Find where the given text appears and provide that cell's center as (x, y) coordinate. 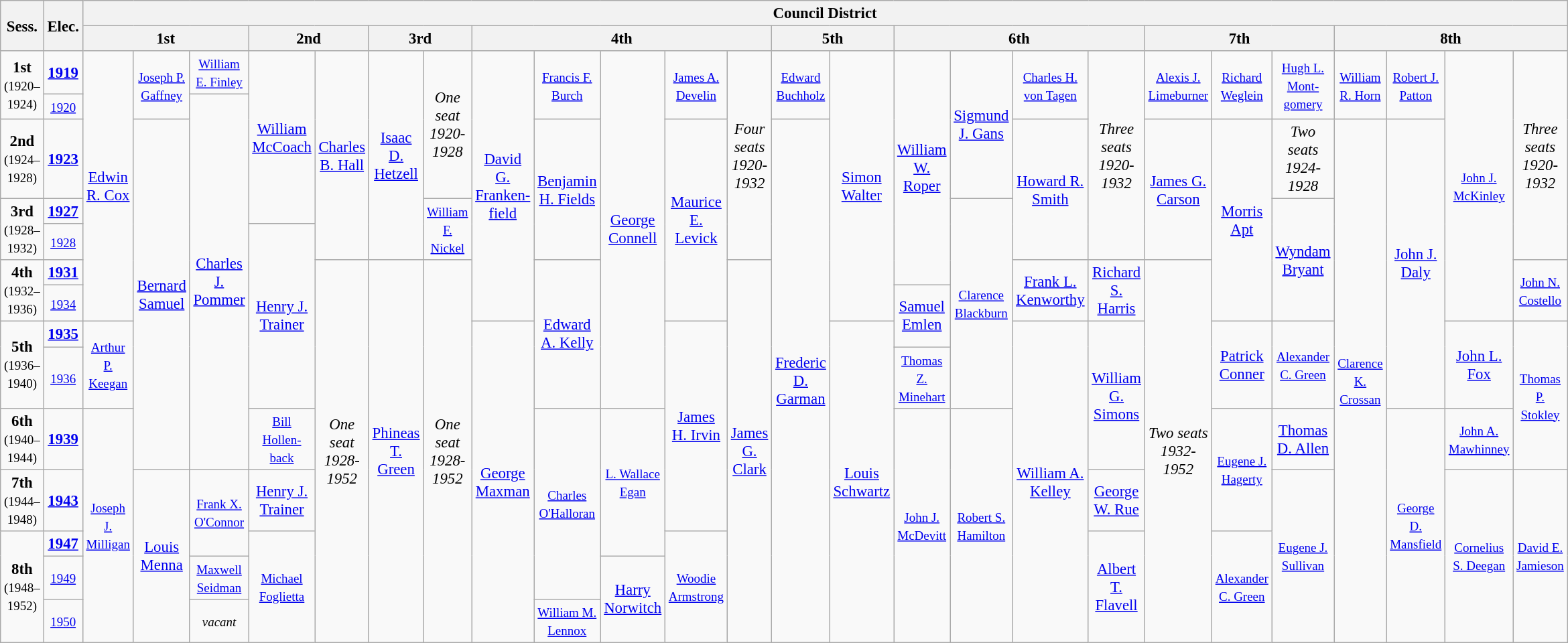
David G. Franken-field (503, 186)
Woodie Armstrong (697, 587)
George Connell (633, 229)
Harry Norwitch (633, 599)
David E. Jamieson (1540, 556)
Hugh L. Mont-gomery (1303, 85)
William F. Nickel (448, 230)
7th(1944–1948) (22, 500)
Frederic D. Garman (801, 380)
Patrick Conner (1242, 364)
Charles J. Pommer (219, 282)
6th(1940–1944) (22, 439)
Charles O'Halloran (567, 504)
Richard Weglein (1242, 85)
John L. Fox (1480, 364)
William R. Horn (1360, 85)
John J. Daly (1416, 264)
Michael Foglietta (281, 587)
Eugene J. Sullivan (1303, 556)
Bernard Samuel (161, 295)
Isaac D. Hetzell (395, 155)
William E. Finley (219, 72)
1st (166, 39)
Clarence K. Crossan (1360, 380)
Sess. (22, 25)
1936 (63, 378)
1931 (63, 273)
Four seats 1920-1932 (749, 155)
1928 (63, 242)
Alexis J. Limeburner (1178, 85)
Elec. (63, 25)
1919 (63, 72)
Wyndam Bryant (1303, 260)
William A. Kelley (1051, 482)
William McCoach (281, 137)
One seat 1920-1928 (448, 125)
1934 (63, 303)
Maurice E. Levick (697, 220)
Frank X. O'Connor (219, 513)
1935 (63, 334)
3rd (420, 39)
1950 (63, 622)
John N. Costello (1540, 291)
Clarence Blackburn (981, 303)
Sigmund J. Gans (981, 125)
Two seats 1932-1952 (1178, 451)
Phineas T. Green (395, 451)
Joseph J. Milligan (108, 525)
Robert J. Patton (1416, 85)
6th (1020, 39)
William G. Simons (1116, 395)
Louis Schwartz (862, 482)
2nd(1924–1928) (22, 159)
8th (1451, 39)
Thomas P. Stokley (1540, 395)
John A. Mawhinney (1480, 439)
George W. Rue (1116, 500)
1947 (63, 543)
Benjamin H. Fields (567, 190)
Thomas D. Allen (1303, 439)
1923 (63, 159)
Two seats 1924-1928 (1303, 159)
Thomas Z. Minehart (922, 378)
1943 (63, 500)
Edward A. Kelly (567, 334)
Francis F. Burch (567, 85)
George D. Mansfield (1416, 525)
Albert T. Flavell (1116, 587)
Richard S. Harris (1116, 291)
1927 (63, 212)
Samuel Emlen (922, 316)
5th(1936–1940) (22, 364)
Howard R. Smith (1051, 190)
7th (1240, 39)
1920 (63, 107)
John J. McKinley (1480, 186)
2nd (308, 39)
James A. Develin (697, 85)
1949 (63, 577)
James G. Carson (1178, 190)
4th(1932–1936) (22, 291)
William W. Roper (922, 168)
1939 (63, 439)
John J. McDevitt (922, 525)
Council District (825, 13)
George Maxman (503, 482)
James H. Irvin (697, 426)
5th (833, 39)
L. Wallace Egan (633, 482)
3rd(1928–1932) (22, 230)
Edwin R. Cox (108, 186)
Charles B. Hall (342, 155)
1st(1920–1924) (22, 85)
Morris Apt (1242, 220)
Bill Hollen-back (281, 439)
Edward Buchholz (801, 85)
Eugene J. Hagerty (1242, 469)
Joseph P. Gaffney (161, 85)
Charles H. von Tagen (1051, 85)
Frank L. Kenworthy (1051, 291)
Louis Menna (161, 556)
4th (622, 39)
James G. Clark (749, 451)
Robert S. Hamilton (981, 525)
8th(1948–1952) (22, 587)
Maxwell Seidman (219, 577)
Simon Walter (862, 186)
William M. Lennox (567, 622)
Arthur P. Keegan (108, 364)
Cornelius S. Deegan (1480, 556)
vacant (219, 622)
